Detect which cell encompasses the target text, then output its [X, Y] center coordinate. 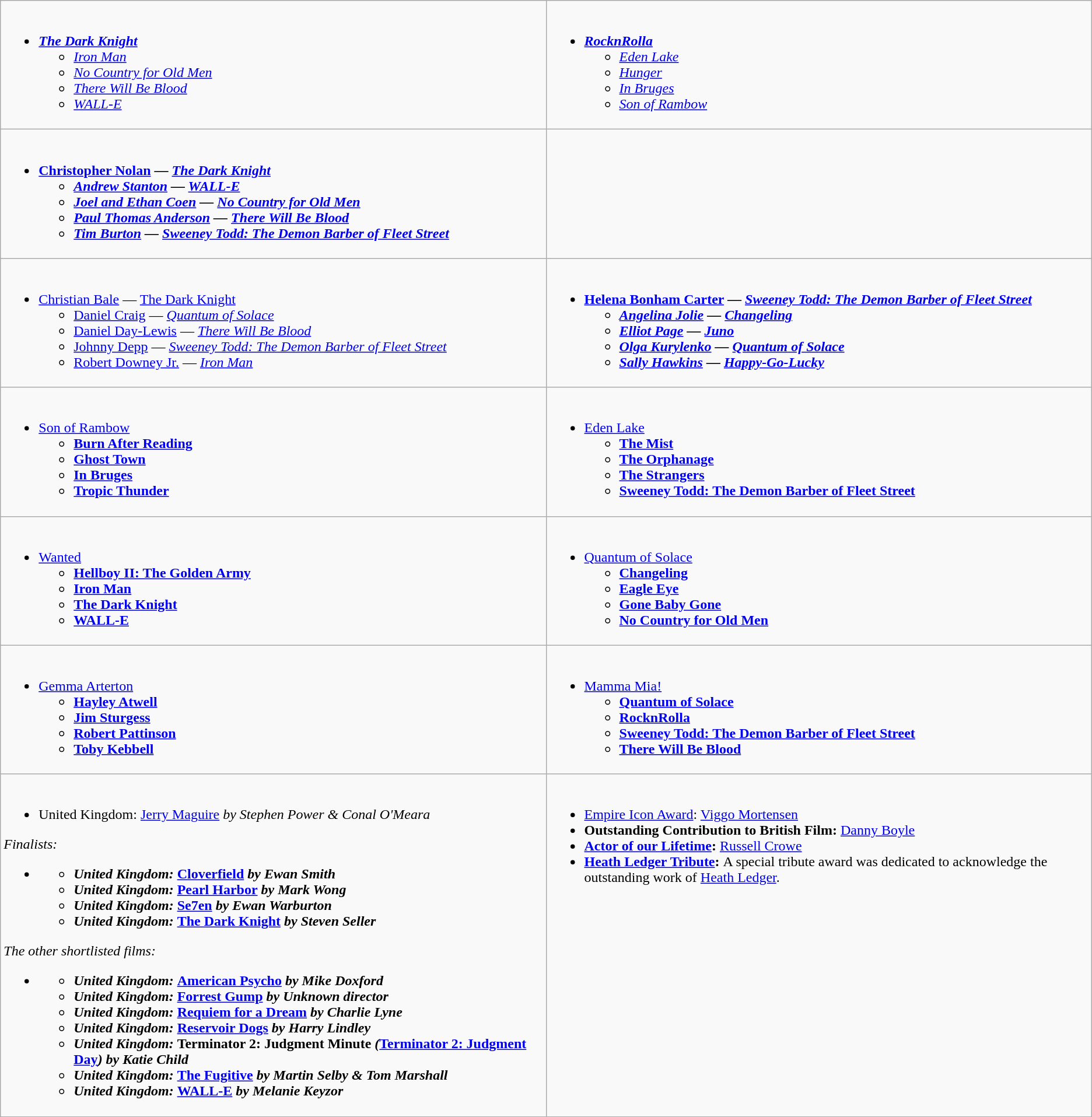
Son of RambowBurn After ReadingGhost TownIn BrugesTropic Thunder [273, 451]
RocknRollaEden LakeHungerIn BrugesSon of Rambow [819, 65]
Quantum of SolaceChangelingEagle EyeGone Baby GoneNo Country for Old Men [819, 581]
WantedHellboy II: The Golden ArmyIron ManThe Dark KnightWALL-E [273, 581]
Mamma Mia!Quantum of SolaceRocknRollaSweeney Todd: The Demon Barber of Fleet StreetThere Will Be Blood [819, 709]
Gemma ArtertonHayley AtwellJim SturgessRobert PattinsonToby Kebbell [273, 709]
Eden LakeThe MistThe OrphanageThe StrangersSweeney Todd: The Demon Barber of Fleet Street [819, 451]
The Dark KnightIron ManNo Country for Old MenThere Will Be BloodWALL-E [273, 65]
